Find where the given text appears and provide that cell's center as [x, y] coordinate. 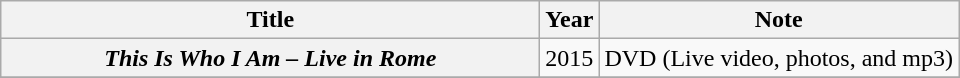
Year [570, 20]
DVD (Live video, photos, and mp3) [779, 58]
This Is Who I Am – Live in Rome [270, 58]
Title [270, 20]
2015 [570, 58]
Note [779, 20]
